Detect which cell encompasses the target text, then output its [X, Y] center coordinate. 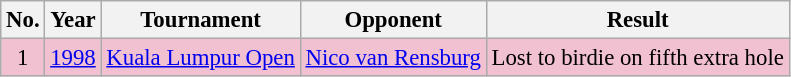
Kuala Lumpur Open [200, 58]
Result [638, 20]
1 [23, 58]
Tournament [200, 20]
Year [73, 20]
Lost to birdie on fifth extra hole [638, 58]
1998 [73, 58]
Nico van Rensburg [393, 58]
No. [23, 20]
Opponent [393, 20]
